Output the [x, y] coordinate of the center of the cell containing the given text.  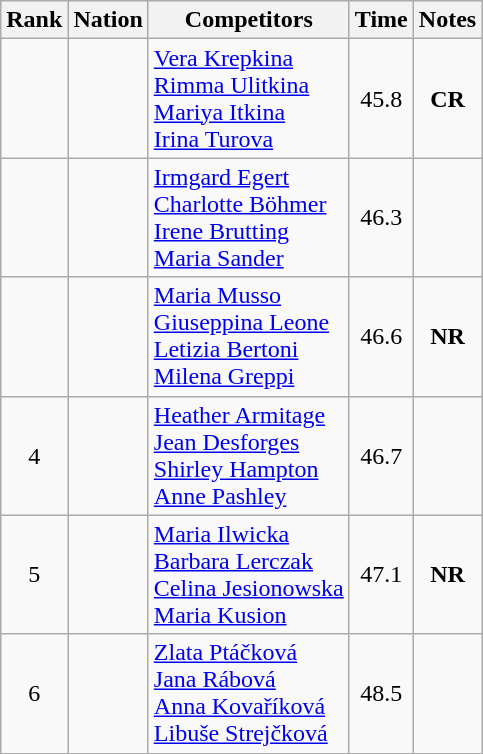
46.3 [381, 218]
CR [447, 98]
Competitors [248, 20]
Vera KrepkinaRimma UlitkinaMariya ItkinaIrina Turova [248, 98]
Zlata PtáčkováJana RábováAnna KovaříkováLibuše Strejčková [248, 694]
Nation [108, 20]
Irmgard EgertCharlotte BöhmerIrene BruttingMaria Sander [248, 218]
4 [34, 456]
6 [34, 694]
5 [34, 574]
Maria MussoGiuseppina LeoneLetizia BertoniMilena Greppi [248, 336]
46.6 [381, 336]
Rank [34, 20]
46.7 [381, 456]
45.8 [381, 98]
48.5 [381, 694]
Maria IlwickaBarbara LerczakCelina JesionowskaMaria Kusion [248, 574]
Notes [447, 20]
Time [381, 20]
47.1 [381, 574]
Heather ArmitageJean DesforgesShirley HamptonAnne Pashley [248, 456]
